From the cell containing the given text, extract its center point as (X, Y) coordinate. 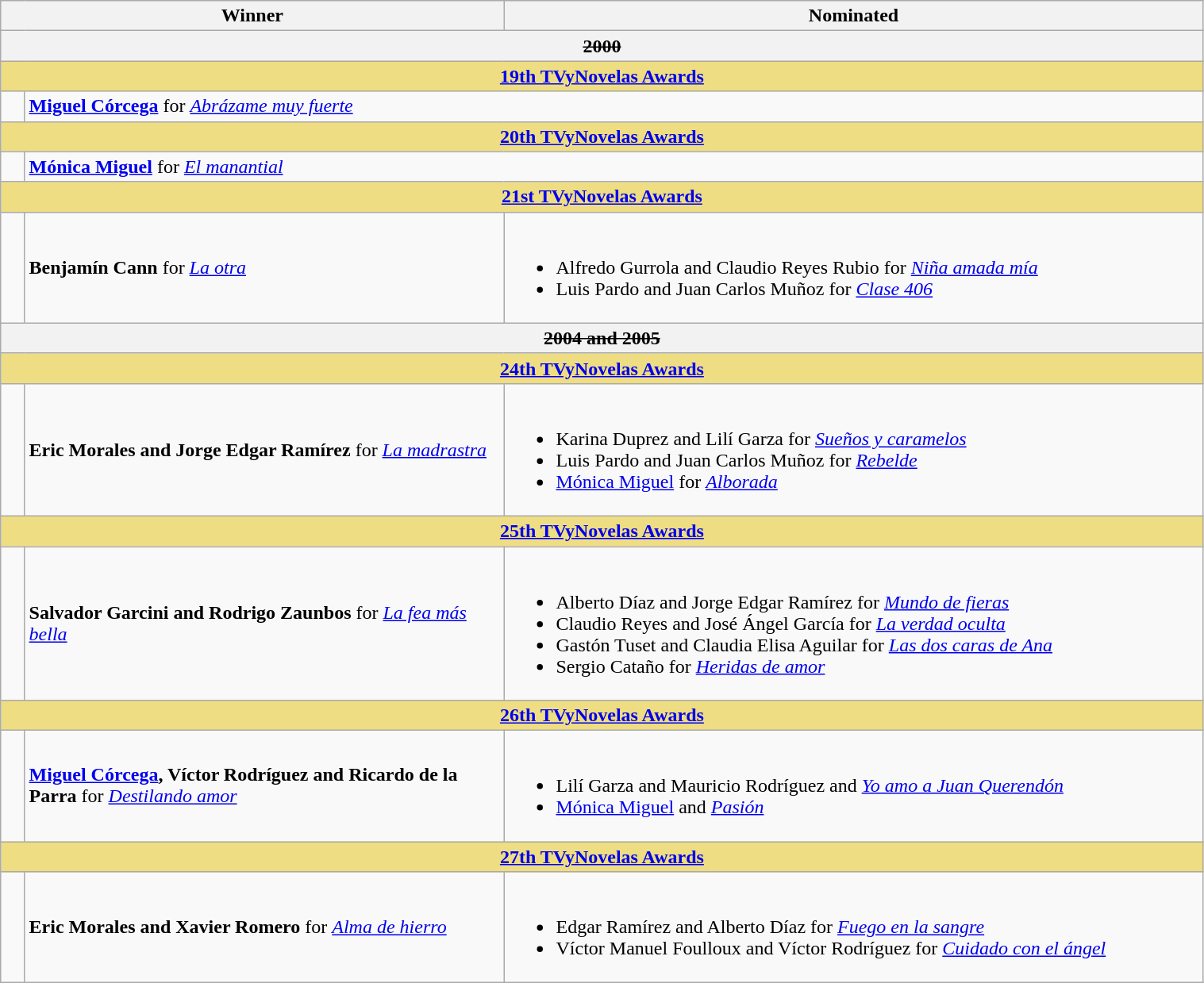
Salvador Garcini and Rodrigo Zaunbos for La fea más bella (264, 623)
26th TVyNovelas Awards (602, 716)
Miguel Córcega for Abrázame muy fuerte (614, 106)
Karina Duprez and Lilí Garza for Sueños y caramelosLuis Pardo and Juan Carlos Muñoz for RebeldeMónica Miguel for Alborada (854, 449)
19th TVyNovelas Awards (602, 76)
Nominated (854, 16)
Miguel Córcega, Víctor Rodríguez and Ricardo de la Parra for Destilando amor (264, 786)
20th TVyNovelas Awards (602, 136)
Lilí Garza and Mauricio Rodríguez and Yo amo a Juan QuerendónMónica Miguel and Pasión (854, 786)
Eric Morales and Jorge Edgar Ramírez for La madrastra (264, 449)
25th TVyNovelas Awards (602, 531)
24th TVyNovelas Awards (602, 368)
Mónica Miguel for El manantial (614, 167)
2004 and 2005 (602, 338)
Alfredo Gurrola and Claudio Reyes Rubio for Niña amada míaLuis Pardo and Juan Carlos Muñoz for Clase 406 (854, 267)
21st TVyNovelas Awards (602, 197)
Eric Morales and Xavier Romero for Alma de hierro (264, 927)
Benjamín Cann for La otra (264, 267)
2000 (602, 46)
27th TVyNovelas Awards (602, 857)
Edgar Ramírez and Alberto Díaz for Fuego en la sangreVíctor Manuel Foulloux and Víctor Rodríguez for Cuidado con el ángel (854, 927)
Winner (252, 16)
